Extract the (x, y) coordinate from the center of the cell holding the provided text.  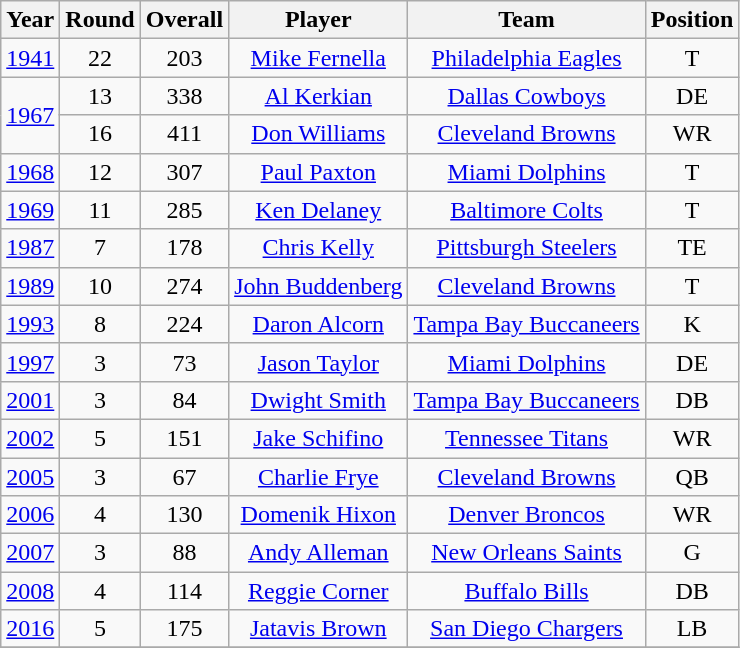
Ken Delaney (318, 210)
178 (184, 248)
88 (184, 553)
Year (30, 20)
Team (526, 20)
224 (184, 324)
73 (184, 362)
Philadelphia Eagles (526, 58)
Dwight Smith (318, 400)
Charlie Frye (318, 477)
411 (184, 134)
Dallas Cowboys (526, 96)
Mike Fernella (318, 58)
7 (100, 248)
1967 (30, 115)
Paul Paxton (318, 172)
2008 (30, 591)
Don Williams (318, 134)
1987 (30, 248)
13 (100, 96)
Andy Alleman (318, 553)
Jake Schifino (318, 438)
New Orleans Saints (526, 553)
2005 (30, 477)
John Buddenberg (318, 286)
130 (184, 515)
Domenik Hixon (318, 515)
22 (100, 58)
2016 (30, 629)
203 (184, 58)
11 (100, 210)
12 (100, 172)
10 (100, 286)
1997 (30, 362)
307 (184, 172)
338 (184, 96)
Position (692, 20)
114 (184, 591)
Jason Taylor (318, 362)
TE (692, 248)
274 (184, 286)
Tennessee Titans (526, 438)
1989 (30, 286)
2002 (30, 438)
67 (184, 477)
2006 (30, 515)
Al Kerkian (318, 96)
Pittsburgh Steelers (526, 248)
2007 (30, 553)
8 (100, 324)
Buffalo Bills (526, 591)
151 (184, 438)
Player (318, 20)
K (692, 324)
San Diego Chargers (526, 629)
Overall (184, 20)
Daron Alcorn (318, 324)
1968 (30, 172)
2001 (30, 400)
Jatavis Brown (318, 629)
16 (100, 134)
LB (692, 629)
84 (184, 400)
1969 (30, 210)
1993 (30, 324)
175 (184, 629)
1941 (30, 58)
Round (100, 20)
G (692, 553)
Reggie Corner (318, 591)
Baltimore Colts (526, 210)
Denver Broncos (526, 515)
285 (184, 210)
Chris Kelly (318, 248)
QB (692, 477)
